Provide the [X, Y] coordinate of the cell's center where the given text is located.  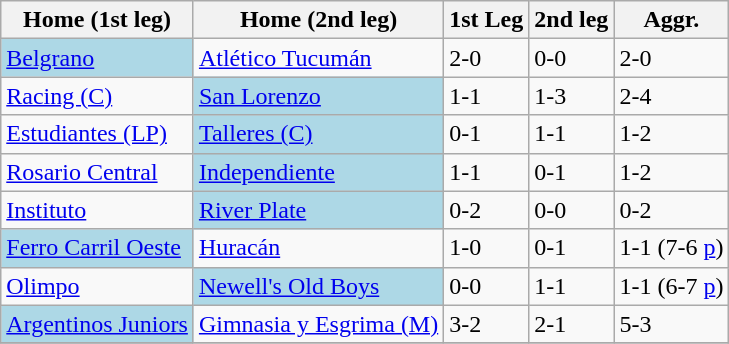
2-4 [672, 96]
Ferro Carril Oeste [98, 248]
San Lorenzo [318, 96]
1-0 [486, 248]
1-1 (6-7 p) [672, 286]
1st Leg [486, 20]
Atlético Tucumán [318, 58]
Home (2nd leg) [318, 20]
Rosario Central [98, 172]
Belgrano [98, 58]
2nd leg [572, 20]
Argentinos Juniors [98, 324]
Racing (C) [98, 96]
Aggr. [672, 20]
Instituto [98, 210]
Huracán [318, 248]
5-3 [672, 324]
1-1 (7-6 p) [672, 248]
Olimpo [98, 286]
Independiente [318, 172]
Gimnasia y Esgrima (M) [318, 324]
Estudiantes (LP) [98, 134]
River Plate [318, 210]
2-1 [572, 324]
Home (1st leg) [98, 20]
Talleres (C) [318, 134]
1-3 [572, 96]
Newell's Old Boys [318, 286]
3-2 [486, 324]
